Provide the [x, y] coordinate of the cell's center where the given text is located.  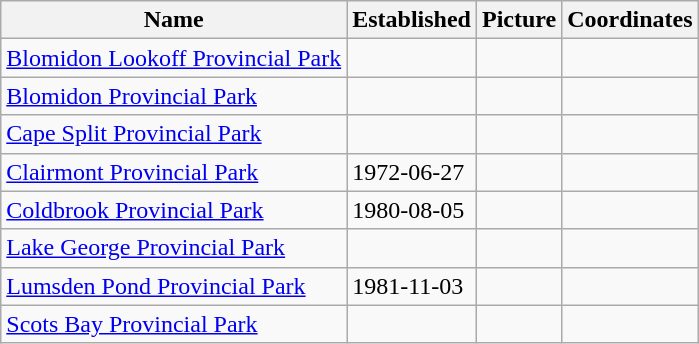
Established [412, 20]
1972-06-27 [412, 172]
1981-11-03 [412, 286]
1980-08-05 [412, 210]
Picture [518, 20]
Name [174, 20]
Lake George Provincial Park [174, 248]
Lumsden Pond Provincial Park [174, 286]
Blomidon Provincial Park [174, 96]
Scots Bay Provincial Park [174, 324]
Clairmont Provincial Park [174, 172]
Coldbrook Provincial Park [174, 210]
Coordinates [630, 20]
Cape Split Provincial Park [174, 134]
Blomidon Lookoff Provincial Park [174, 58]
